Find where the given text appears and provide that cell's center as [X, Y] coordinate. 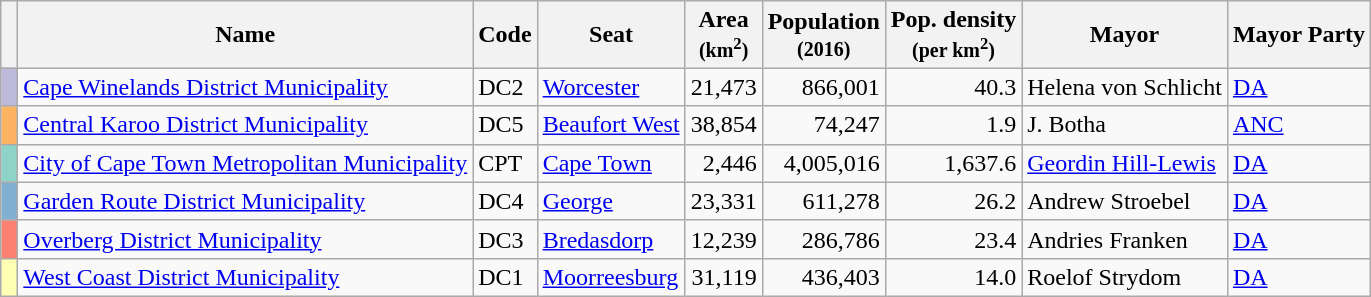
Seat [611, 34]
31,119 [724, 277]
Code [505, 34]
74,247 [824, 125]
38,854 [724, 125]
1.9 [953, 125]
Garden Route District Municipality [246, 201]
J. Botha [1125, 125]
23.4 [953, 239]
Helena von Schlicht [1125, 87]
40.3 [953, 87]
436,403 [824, 277]
Pop. density(per km2) [953, 34]
23,331 [724, 201]
DC5 [505, 125]
21,473 [724, 87]
DC3 [505, 239]
George [611, 201]
City of Cape Town Metropolitan Municipality [246, 163]
CPT [505, 163]
Cape Town [611, 163]
14.0 [953, 277]
Roelof Strydom [1125, 277]
Bredasdorp [611, 239]
Geordin Hill-Lewis [1125, 163]
Overberg District Municipality [246, 239]
Central Karoo District Municipality [246, 125]
Moorreesburg [611, 277]
DC1 [505, 277]
866,001 [824, 87]
12,239 [724, 239]
DC2 [505, 87]
Name [246, 34]
DC4 [505, 201]
2,446 [724, 163]
Cape Winelands District Municipality [246, 87]
26.2 [953, 201]
Population(2016) [824, 34]
286,786 [824, 239]
1,637.6 [953, 163]
Andries Franken [1125, 239]
Andrew Stroebel [1125, 201]
4,005,016 [824, 163]
Mayor Party [1298, 34]
ANC [1298, 125]
Worcester [611, 87]
611,278 [824, 201]
Mayor [1125, 34]
Area(km2) [724, 34]
Beaufort West [611, 125]
West Coast District Municipality [246, 277]
